Detect which cell encompasses the target text, then output its [x, y] center coordinate. 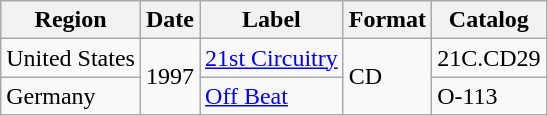
Germany [71, 96]
United States [71, 58]
Catalog [489, 20]
21st Circuitry [272, 58]
Label [272, 20]
O-113 [489, 96]
21C.CD29 [489, 58]
1997 [170, 77]
Region [71, 20]
Off Beat [272, 96]
Format [387, 20]
Date [170, 20]
CD [387, 77]
